Capture the cell that displays the provided text and extract its (X, Y) central coordinate. 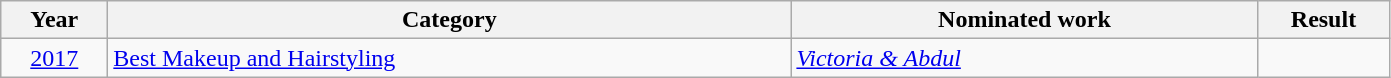
Nominated work (1024, 20)
Best Makeup and Hairstyling (450, 58)
Category (450, 20)
Victoria & Abdul (1024, 58)
2017 (54, 58)
Result (1324, 20)
Year (54, 20)
